Capture the cell that displays the provided text and extract its (X, Y) central coordinate. 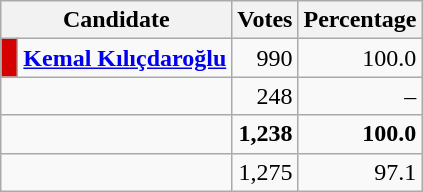
1,275 (265, 172)
Kemal Kılıçdaroğlu (125, 58)
990 (265, 58)
97.1 (360, 172)
Votes (265, 20)
248 (265, 96)
Candidate (116, 20)
– (360, 96)
Percentage (360, 20)
1,238 (265, 134)
